Pinpoint the cell where the given text exists, returning its (X, Y) midpoint coordinate. 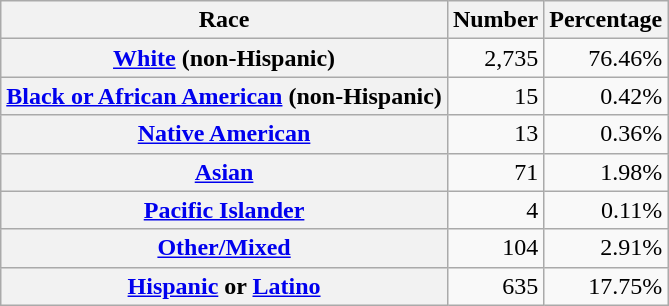
2.91% (606, 248)
Native American (224, 134)
4 (495, 210)
15 (495, 96)
0.36% (606, 134)
13 (495, 134)
Number (495, 20)
76.46% (606, 58)
White (non-Hispanic) (224, 58)
Race (224, 20)
Hispanic or Latino (224, 286)
Black or African American (non-Hispanic) (224, 96)
Asian (224, 172)
Other/Mixed (224, 248)
Pacific Islander (224, 210)
635 (495, 286)
1.98% (606, 172)
17.75% (606, 286)
71 (495, 172)
0.11% (606, 210)
0.42% (606, 96)
Percentage (606, 20)
2,735 (495, 58)
104 (495, 248)
